Scan for the cell matching the given text and deliver its [X, Y] coordinate at center. 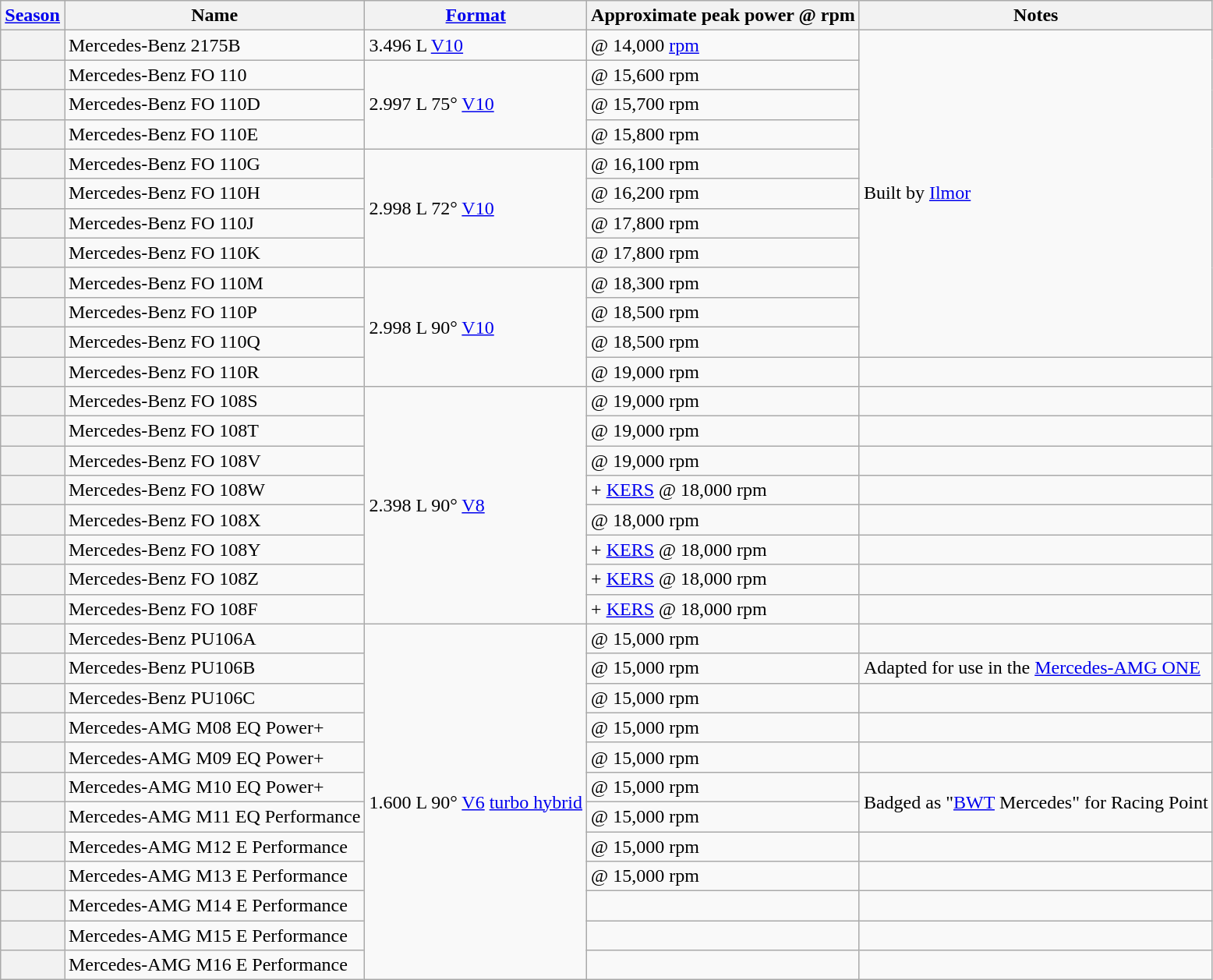
Mercedes-AMG M13 E Performance [214, 876]
Adapted for use in the Mercedes-AMG ONE [1035, 668]
Mercedes-Benz FO 110E [214, 134]
2.398 L 90° V8 [476, 505]
2.998 L 90° V10 [476, 327]
Notes [1035, 16]
Mercedes-AMG M09 EQ Power+ [214, 757]
Mercedes-Benz FO 110J [214, 223]
Mercedes-Benz FO 108S [214, 402]
Name [214, 16]
Mercedes-Benz FO 110Q [214, 341]
Mercedes-Benz PU106A [214, 639]
@ 16,100 rpm [723, 164]
Mercedes-AMG M10 EQ Power+ [214, 787]
Mercedes-Benz FO 110D [214, 104]
Mercedes-AMG M08 EQ Power+ [214, 727]
@ 18,300 rpm [723, 282]
Mercedes-Benz FO 110P [214, 312]
2.998 L 72° V10 [476, 208]
Mercedes-Benz FO 110G [214, 164]
Mercedes-Benz FO 108F [214, 609]
Mercedes-Benz FO 108X [214, 520]
Mercedes-Benz 2175B [214, 45]
@ 14,000 rpm [723, 45]
Mercedes-Benz FO 108Z [214, 579]
Mercedes-Benz FO 108Y [214, 550]
@ 15,600 rpm [723, 75]
3.496 L V10 [476, 45]
Mercedes-AMG M11 EQ Performance [214, 816]
Badged as "BWT Mercedes" for Racing Point [1035, 801]
Mercedes-Benz PU106C [214, 698]
Approximate peak power @ rpm [723, 16]
Mercedes-AMG M14 E Performance [214, 906]
Mercedes-Benz FO 108V [214, 461]
Mercedes-AMG M12 E Performance [214, 846]
Mercedes-Benz FO 110M [214, 282]
Mercedes-Benz PU106B [214, 668]
Built by Ilmor [1035, 193]
Mercedes-Benz FO 108W [214, 490]
1.600 L 90° V6 turbo hybrid [476, 801]
@ 15,700 rpm [723, 104]
2.997 L 75° V10 [476, 104]
Mercedes-Benz FO 110H [214, 193]
Mercedes-AMG M16 E Performance [214, 965]
Mercedes-Benz FO 110 [214, 75]
Mercedes-Benz FO 110K [214, 253]
@ 18,000 rpm [723, 520]
Format [476, 16]
@ 16,200 rpm [723, 193]
Mercedes-Benz FO 110R [214, 372]
Mercedes-Benz FO 108T [214, 431]
Mercedes-AMG M15 E Performance [214, 936]
Season [33, 16]
@ 15,800 rpm [723, 134]
